Determine the (x, y) coordinate at the center of the cell enclosing the given text.  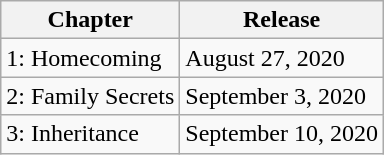
Release (282, 20)
3: Inheritance (90, 134)
September 10, 2020 (282, 134)
Chapter (90, 20)
September 3, 2020 (282, 96)
August 27, 2020 (282, 58)
1: Homecoming (90, 58)
2: Family Secrets (90, 96)
